From the cell containing the given text, extract its center point as [x, y] coordinate. 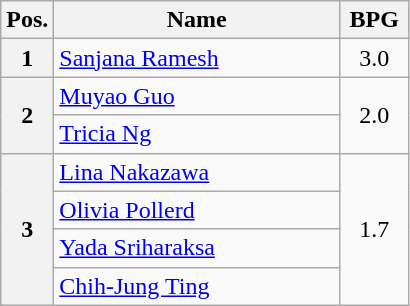
2.0 [374, 115]
BPG [374, 20]
Name [197, 20]
Lina Nakazawa [197, 172]
Tricia Ng [197, 134]
3 [28, 229]
1 [28, 58]
Pos. [28, 20]
3.0 [374, 58]
Chih-Jung Ting [197, 286]
Sanjana Ramesh [197, 58]
2 [28, 115]
1.7 [374, 229]
Olivia Pollerd [197, 210]
Yada Sriharaksa [197, 248]
Muyao Guo [197, 96]
